Pinpoint the cell where the given text exists, returning its (x, y) midpoint coordinate. 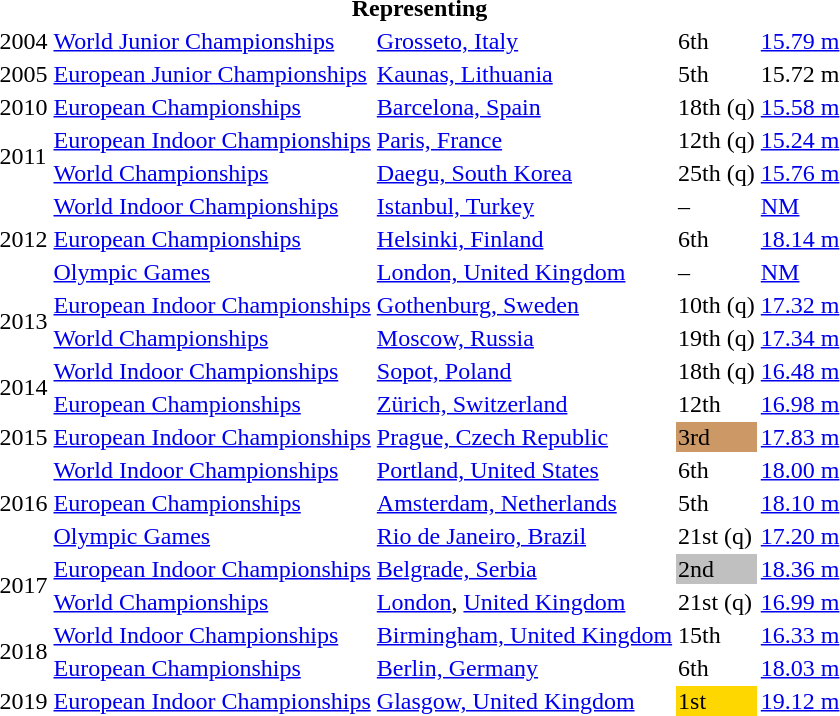
Sopot, Poland (524, 371)
12th (q) (717, 140)
1st (717, 701)
25th (q) (717, 173)
Amsterdam, Netherlands (524, 503)
Rio de Janeiro, Brazil (524, 536)
Zürich, Switzerland (524, 404)
Birmingham, United Kingdom (524, 635)
Portland, United States (524, 470)
World Junior Championships (212, 41)
Glasgow, United Kingdom (524, 701)
Belgrade, Serbia (524, 569)
Gothenburg, Sweden (524, 305)
Moscow, Russia (524, 338)
Barcelona, Spain (524, 107)
Kaunas, Lithuania (524, 74)
3rd (717, 437)
Helsinki, Finland (524, 239)
Prague, Czech Republic (524, 437)
19th (q) (717, 338)
European Junior Championships (212, 74)
Grosseto, Italy (524, 41)
Paris, France (524, 140)
Berlin, Germany (524, 668)
12th (717, 404)
15th (717, 635)
Daegu, South Korea (524, 173)
Istanbul, Turkey (524, 206)
2nd (717, 569)
10th (q) (717, 305)
